Return the [x, y] coordinate for the center point of the cell that contains the specified text.  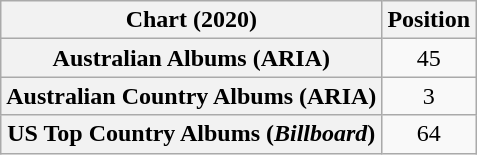
Chart (2020) [192, 20]
64 [429, 134]
3 [429, 96]
45 [429, 58]
Position [429, 20]
US Top Country Albums (Billboard) [192, 134]
Australian Country Albums (ARIA) [192, 96]
Australian Albums (ARIA) [192, 58]
